Detect which cell encompasses the target text, then output its (x, y) center coordinate. 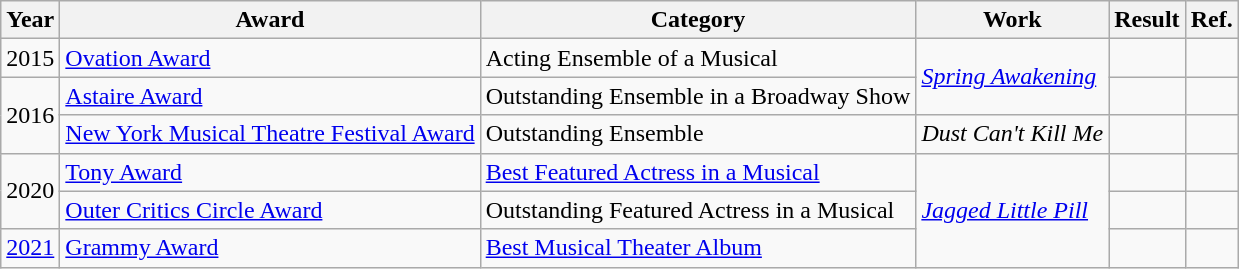
Outstanding Ensemble in a Broadway Show (698, 96)
2020 (30, 191)
Tony Award (270, 172)
Category (698, 20)
Ref. (1212, 20)
New York Musical Theatre Festival Award (270, 134)
Dust Can't Kill Me (1012, 134)
Acting Ensemble of a Musical (698, 58)
Award (270, 20)
2016 (30, 115)
Spring Awakening (1012, 77)
Best Musical Theater Album (698, 248)
Outstanding Ensemble (698, 134)
Result (1147, 20)
2015 (30, 58)
2021 (30, 248)
Ovation Award (270, 58)
Outer Critics Circle Award (270, 210)
Best Featured Actress in a Musical (698, 172)
Year (30, 20)
Outstanding Featured Actress in a Musical (698, 210)
Grammy Award (270, 248)
Astaire Award (270, 96)
Work (1012, 20)
Jagged Little Pill (1012, 210)
